Capture the cell that displays the provided text and extract its [x, y] central coordinate. 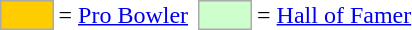
= Pro Bowler [124, 15]
